From the cell containing the given text, extract its center point as (X, Y) coordinate. 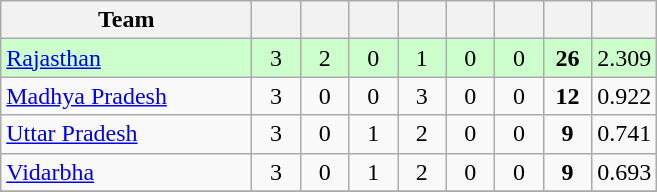
Team (126, 20)
26 (568, 58)
12 (568, 96)
2.309 (624, 58)
0.693 (624, 172)
Rajasthan (126, 58)
Vidarbha (126, 172)
0.922 (624, 96)
Madhya Pradesh (126, 96)
0.741 (624, 134)
Uttar Pradesh (126, 134)
